Search for the cell housing the specified text and yield its (X, Y) center coordinate. 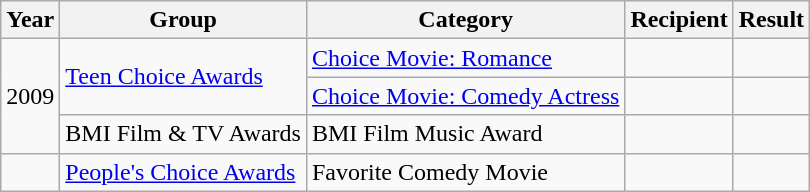
People's Choice Awards (184, 172)
Recipient (679, 20)
Choice Movie: Comedy Actress (465, 96)
Year (30, 20)
Group (184, 20)
2009 (30, 96)
BMI Film Music Award (465, 134)
Result (771, 20)
Favorite Comedy Movie (465, 172)
Category (465, 20)
Teen Choice Awards (184, 77)
Choice Movie: Romance (465, 58)
BMI Film & TV Awards (184, 134)
